From the cell containing the given text, extract its center point as (x, y) coordinate. 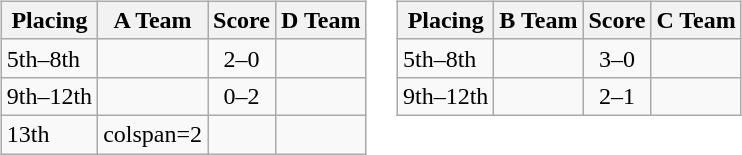
0–2 (242, 96)
B Team (538, 20)
13th (49, 134)
C Team (696, 20)
3–0 (617, 58)
2–1 (617, 96)
2–0 (242, 58)
colspan=2 (153, 134)
A Team (153, 20)
D Team (321, 20)
